For the text-containing cell, return its midpoint in (X, Y) coordinate format. 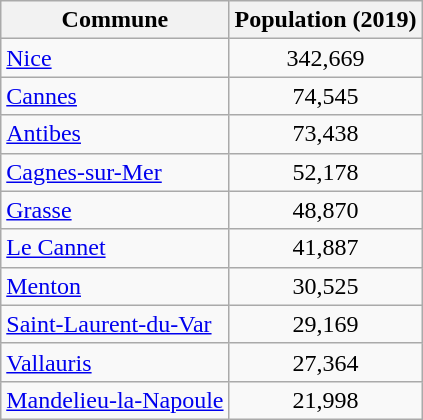
Cannes (115, 96)
73,438 (326, 134)
Cagnes-sur-Mer (115, 172)
48,870 (326, 210)
Saint-Laurent-du-Var (115, 324)
29,169 (326, 324)
Mandelieu-la-Napoule (115, 400)
41,887 (326, 248)
27,364 (326, 362)
30,525 (326, 286)
Le Cannet (115, 248)
21,998 (326, 400)
Nice (115, 58)
Menton (115, 286)
Commune (115, 20)
Vallauris (115, 362)
342,669 (326, 58)
Antibes (115, 134)
52,178 (326, 172)
74,545 (326, 96)
Grasse (115, 210)
Population (2019) (326, 20)
